Identify which cell holds the provided text, then report its (x, y) central coordinate. 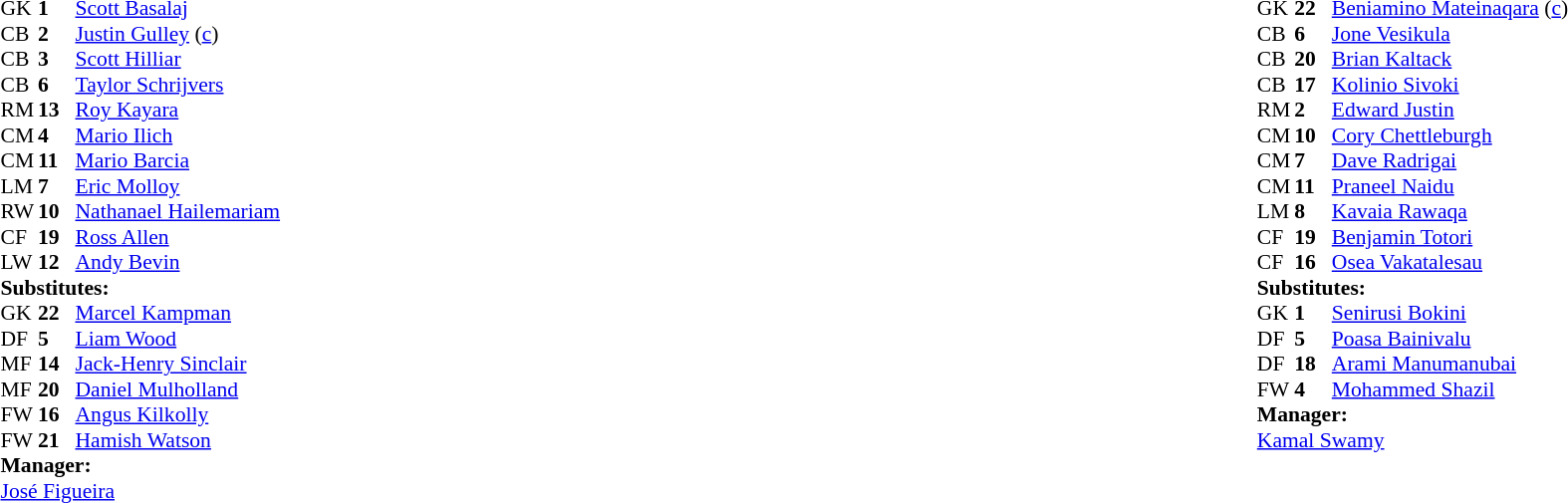
Jack-Henry Sinclair (178, 364)
Brian Kaltack (1450, 59)
RW (19, 212)
Scott Hilliar (178, 59)
Edward Justin (1450, 111)
Praneel Naidu (1450, 186)
Eric Molloy (178, 186)
18 (1313, 364)
Daniel Mulholland (178, 389)
Nathanael Hailemariam (178, 212)
Mario Barcia (178, 160)
17 (1313, 85)
Jone Vesikula (1450, 34)
Dave Radrigai (1450, 160)
Roy Kayara (178, 111)
Kamal Swamy (1413, 440)
Benjamin Totori (1450, 237)
13 (57, 111)
Justin Gulley (c) (178, 34)
Ross Allen (178, 237)
12 (57, 262)
Mario Ilich (178, 135)
Kolinio Sivoki (1450, 85)
Angus Kilkolly (178, 415)
Marcel Kampman (178, 314)
3 (57, 59)
Liam Wood (178, 339)
Kavaia Rawaqa (1450, 212)
Taylor Schrijvers (178, 85)
Andy Bevin (178, 262)
Poasa Bainivalu (1450, 339)
8 (1313, 212)
Arami Manumanubai (1450, 364)
14 (57, 364)
Osea Vakatalesau (1450, 262)
22 (57, 314)
Mohammed Shazil (1450, 389)
Hamish Watson (178, 440)
Senirusi Bokini (1450, 314)
1 (1313, 314)
LW (19, 262)
21 (57, 440)
Cory Chettleburgh (1450, 135)
